Find where the given text appears and provide that cell's center as (X, Y) coordinate. 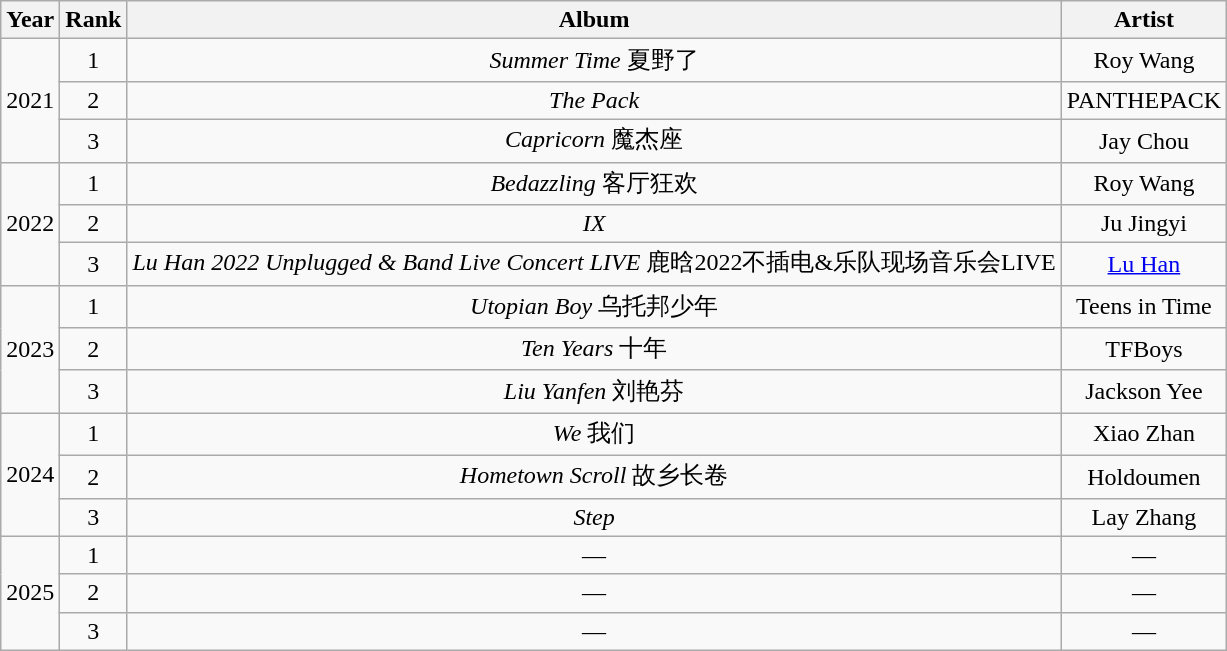
Lay Zhang (1144, 517)
We 我们 (594, 434)
Lu Han 2022 Unplugged & Band Live Concert LIVE 鹿晗2022不插电&乐队现场音乐会LIVE (594, 264)
Ten Years 十年 (594, 350)
Teens in Time (1144, 306)
Rank (94, 20)
Jackson Yee (1144, 392)
Step (594, 517)
Ju Jingyi (1144, 224)
2024 (30, 474)
2021 (30, 100)
2022 (30, 224)
2025 (30, 593)
Hometown Scroll 故乡长卷 (594, 476)
TFBoys (1144, 350)
Holdoumen (1144, 476)
Liu Yanfen 刘艳芬 (594, 392)
Year (30, 20)
Artist (1144, 20)
Xiao Zhan (1144, 434)
2023 (30, 349)
Album (594, 20)
Jay Chou (1144, 140)
Utopian Boy 乌托邦少年 (594, 306)
Lu Han (1144, 264)
PANTHEPACK (1144, 100)
Summer Time 夏野了 (594, 60)
Bedazzling 客厅狂欢 (594, 184)
The Pack (594, 100)
IX (594, 224)
Capricorn 魔杰座 (594, 140)
